From the cell containing the given text, extract its center point as (X, Y) coordinate. 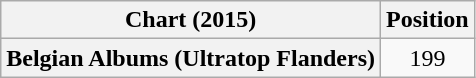
199 (428, 58)
Chart (2015) (191, 20)
Position (428, 20)
Belgian Albums (Ultratop Flanders) (191, 58)
